From the cell containing the given text, extract its center point as [X, Y] coordinate. 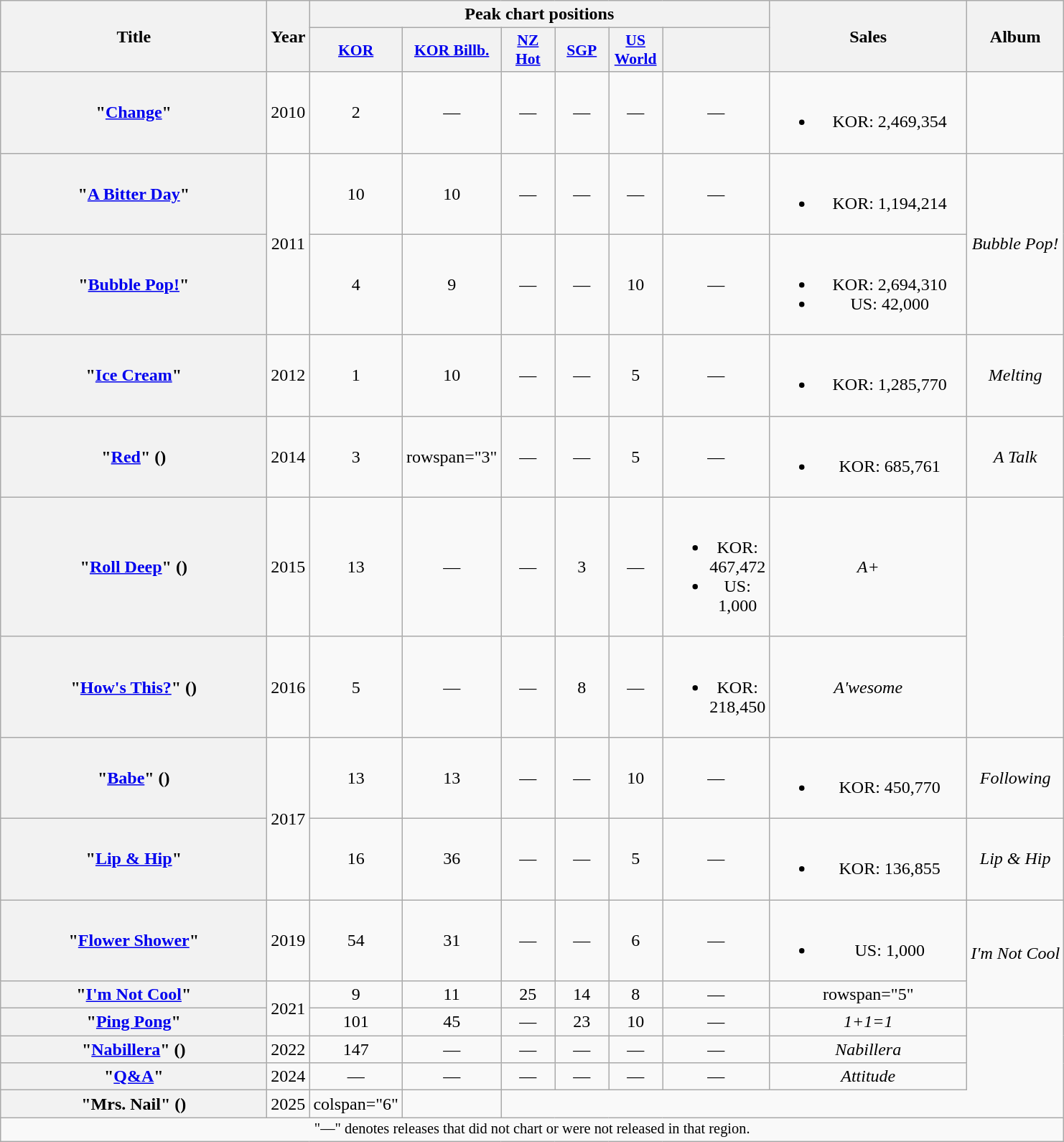
2012 [289, 375]
I'm Not Cool [1015, 954]
2024 [289, 1077]
36 [452, 859]
"Flower Shower" [134, 939]
SGP [582, 50]
KOR: 1,194,214 [869, 194]
147 [356, 1049]
"Nabillera" () [134, 1049]
Nabillera [869, 1049]
11 [452, 995]
Melting [1015, 375]
"Ping Pong" [134, 1022]
KOR: 218,450 [717, 687]
"Mrs. Nail" () [134, 1104]
KOR: 685,761 [869, 457]
KOR [356, 50]
rowspan="5" [869, 995]
KOR: 2,469,354 [869, 112]
Following [1015, 777]
Lip & Hip [1015, 859]
101 [356, 1022]
2025 [289, 1104]
2 [356, 112]
"I'm Not Cool" [134, 995]
31 [452, 939]
2017 [289, 818]
"Roll Deep" () [134, 567]
"Q&A" [134, 1077]
"Babe" () [134, 777]
1 [356, 375]
"Ice Cream" [134, 375]
54 [356, 939]
US: 1,000 [869, 939]
25 [528, 995]
"Lip & Hip" [134, 859]
45 [452, 1022]
1+1=1 [869, 1022]
6 [636, 939]
Title [134, 36]
"Bubble Pop!" [134, 284]
16 [356, 859]
A Talk [1015, 457]
KOR: 467,472US: 1,000 [717, 567]
rowspan="3" [452, 457]
KOR: 1,285,770 [869, 375]
Bubble Pop! [1015, 244]
NZHot [528, 50]
A+ [869, 567]
"Red" () [134, 457]
14 [582, 995]
KOR Billb. [452, 50]
2015 [289, 567]
KOR: 450,770 [869, 777]
Year [289, 36]
"Change" [134, 112]
"How's This?" () [134, 687]
4 [356, 284]
Attitude [869, 1077]
colspan="6" [356, 1104]
2016 [289, 687]
Album [1015, 36]
23 [582, 1022]
2011 [289, 244]
Sales [869, 36]
KOR: 136,855 [869, 859]
Peak chart positions [540, 14]
2019 [289, 939]
2014 [289, 457]
KOR: 2,694,310US: 42,000 [869, 284]
2021 [289, 1008]
A'wesome [869, 687]
2010 [289, 112]
"A Bitter Day" [134, 194]
"—" denotes releases that did not chart or were not released in that region. [533, 1130]
2022 [289, 1049]
USWorld [636, 50]
